Locate the cell with the specified text and output its (x, y) center coordinate. 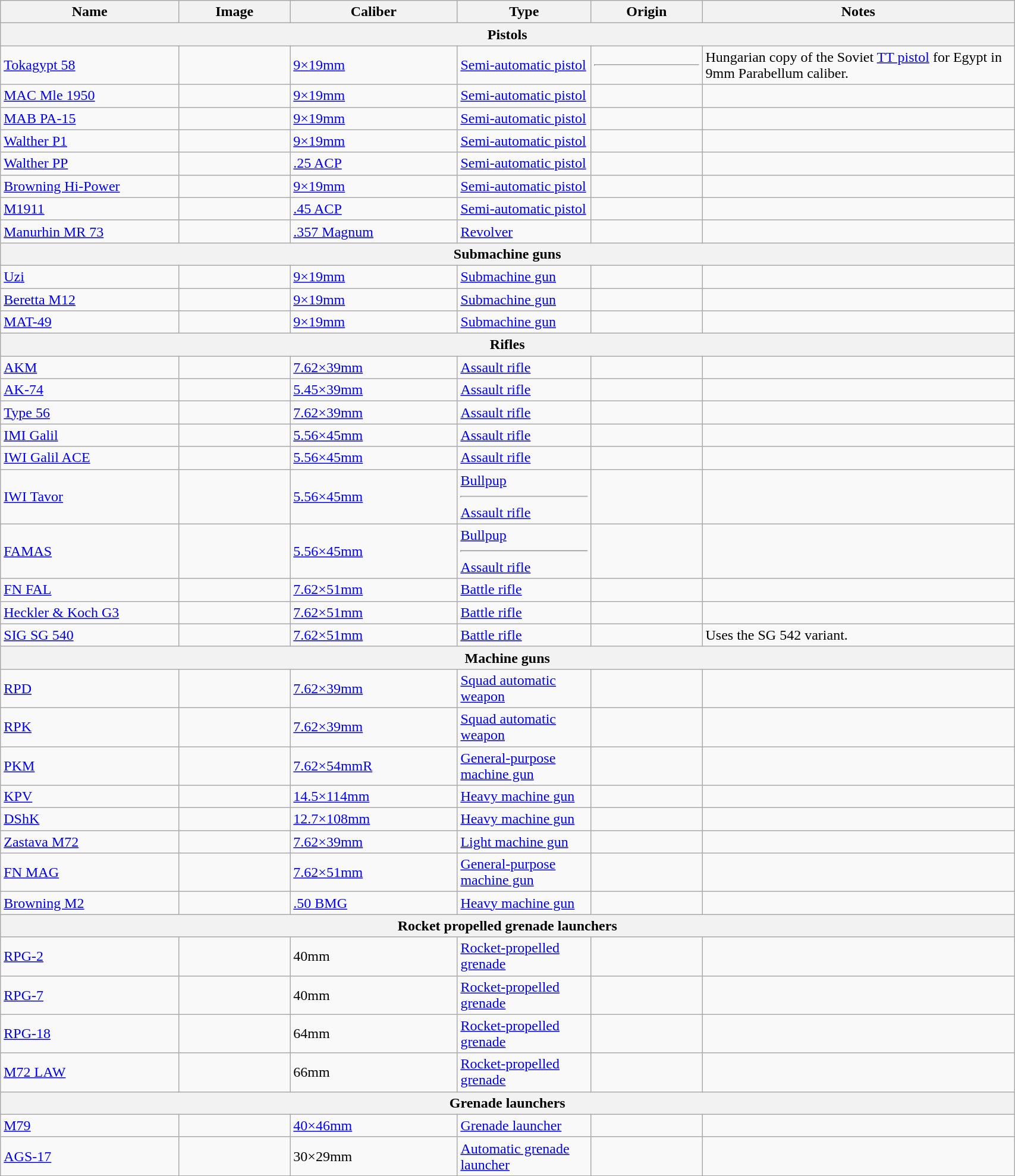
Walther P1 (90, 141)
Hungarian copy of the Soviet TT pistol for Egypt in 9mm Parabellum caliber. (859, 65)
Uses the SG 542 variant. (859, 635)
12.7×108mm (373, 819)
MAT-49 (90, 322)
RPG-18 (90, 1033)
66mm (373, 1073)
RPD (90, 688)
14.5×114mm (373, 797)
RPG-2 (90, 956)
IMI Galil (90, 435)
Heckler & Koch G3 (90, 612)
Image (234, 12)
7.62×54mmR (373, 766)
Light machine gun (524, 842)
Pistols (508, 34)
MAB PA-15 (90, 118)
Type 56 (90, 413)
IWI Tavor (90, 496)
M1911 (90, 209)
PKM (90, 766)
Automatic grenade launcher (524, 1156)
FN FAL (90, 590)
Submachine guns (508, 254)
RPK (90, 727)
RPG-7 (90, 995)
M72 LAW (90, 1073)
Walther PP (90, 163)
AKM (90, 367)
AGS-17 (90, 1156)
DShK (90, 819)
Browning Hi-Power (90, 186)
Notes (859, 12)
Beretta M12 (90, 299)
64mm (373, 1033)
.45 ACP (373, 209)
Caliber (373, 12)
KPV (90, 797)
FAMAS (90, 551)
Tokagypt 58 (90, 65)
Origin (647, 12)
30×29mm (373, 1156)
FN MAG (90, 873)
Manurhin MR 73 (90, 231)
.50 BMG (373, 903)
Zastava M72 (90, 842)
Grenade launcher (524, 1125)
Grenade launchers (508, 1103)
Rifles (508, 345)
.25 ACP (373, 163)
Rocket propelled grenade launchers (508, 926)
Machine guns (508, 658)
M79 (90, 1125)
IWI Galil ACE (90, 458)
Revolver (524, 231)
AK-74 (90, 390)
Type (524, 12)
Uzi (90, 276)
SIG SG 540 (90, 635)
Name (90, 12)
.357 Magnum (373, 231)
MAC Mle 1950 (90, 96)
40×46mm (373, 1125)
Browning M2 (90, 903)
5.45×39mm (373, 390)
